Extract the [X, Y] coordinate from the center of the cell holding the provided text.  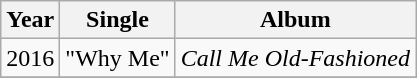
Album [295, 20]
Year [30, 20]
Single [118, 20]
"Why Me" [118, 58]
Call Me Old-Fashioned [295, 58]
2016 [30, 58]
